Pinpoint the cell where the given text exists, returning its [X, Y] midpoint coordinate. 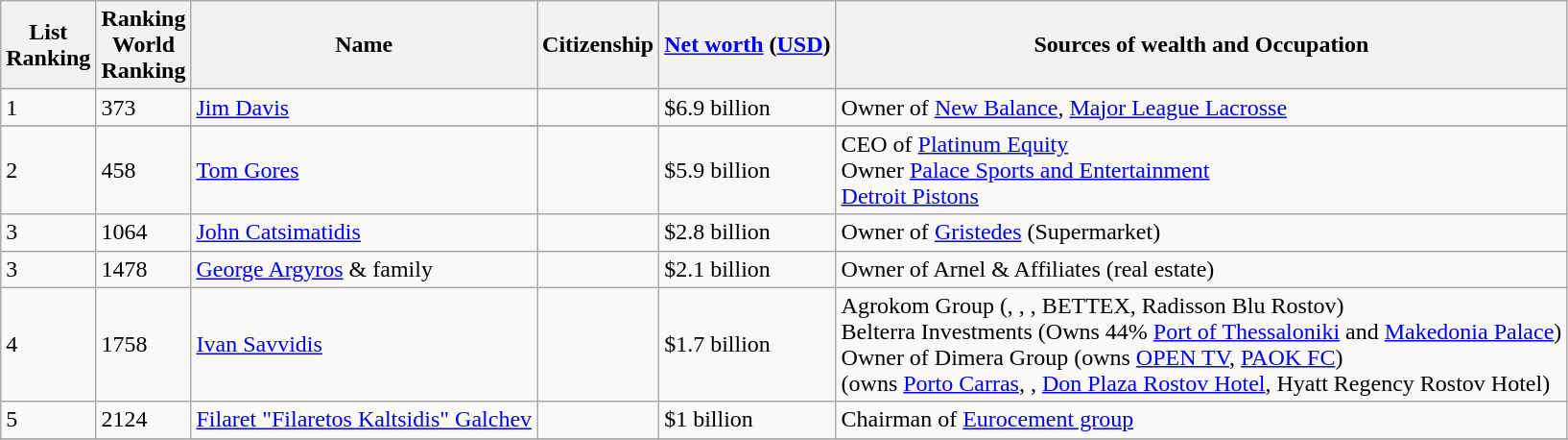
5 [48, 420]
2124 [144, 420]
CEO of Platinum Equity Owner Palace Sports and Entertainment Detroit Pistons [1201, 170]
John Catsimatidis [365, 232]
List Ranking [48, 45]
4 [48, 344]
$2.8 billion [748, 232]
Citizenship [599, 45]
Owner of Arnel & Affiliates (real estate) [1201, 269]
$1.7 billion [748, 344]
Owner of Gristedes (Supermarket) [1201, 232]
Sources of wealth and Occupation [1201, 45]
1064 [144, 232]
$1 billion [748, 420]
$5.9 billion [748, 170]
Name [365, 45]
458 [144, 170]
Owner of New Balance, Major League Lacrosse [1201, 108]
$6.9 billion [748, 108]
Tom Gores [365, 170]
Net worth (USD) [748, 45]
373 [144, 108]
$2.1 billion [748, 269]
Jim Davis [365, 108]
George Argyros & family [365, 269]
2 [48, 170]
1 [48, 108]
Ranking World Ranking [144, 45]
1478 [144, 269]
Filaret "Filaretos Kaltsidis" Galchev [365, 420]
Chairman of Eurocement group [1201, 420]
Ivan Savvidis [365, 344]
1758 [144, 344]
